Extract the (X, Y) coordinate from the center of the cell holding the provided text.  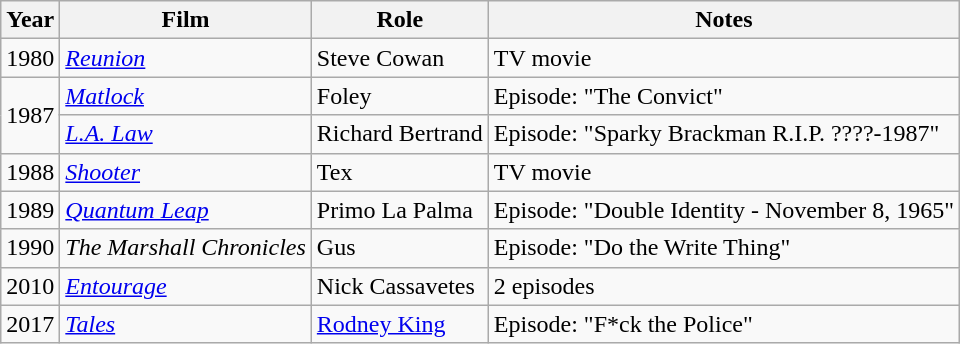
Steve Cowan (400, 58)
1990 (30, 248)
Year (30, 20)
1980 (30, 58)
Tales (186, 324)
Entourage (186, 286)
Notes (724, 20)
Episode: "The Convict" (724, 96)
Film (186, 20)
Nick Cassavetes (400, 286)
Episode: "Do the Write Thing" (724, 248)
1988 (30, 172)
Primo La Palma (400, 210)
Episode: "Double Identity - November 8, 1965" (724, 210)
Episode: "F*ck the Police" (724, 324)
Richard Bertrand (400, 134)
Rodney King (400, 324)
Tex (400, 172)
1987 (30, 115)
1989 (30, 210)
Role (400, 20)
The Marshall Chronicles (186, 248)
Matlock (186, 96)
Shooter (186, 172)
Foley (400, 96)
2010 (30, 286)
Episode: "Sparky Brackman R.I.P. ????-1987" (724, 134)
2 episodes (724, 286)
Gus (400, 248)
Reunion (186, 58)
2017 (30, 324)
L.A. Law (186, 134)
Quantum Leap (186, 210)
